Pinpoint the cell where the given text exists, returning its (x, y) midpoint coordinate. 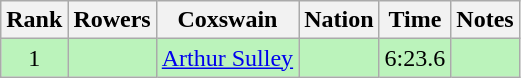
Rowers (112, 20)
Rank (34, 20)
6:23.6 (415, 58)
Notes (485, 20)
Nation (339, 20)
Coxswain (227, 20)
Time (415, 20)
Arthur Sulley (227, 58)
1 (34, 58)
